Determine the (X, Y) coordinate at the center of the cell enclosing the given text.  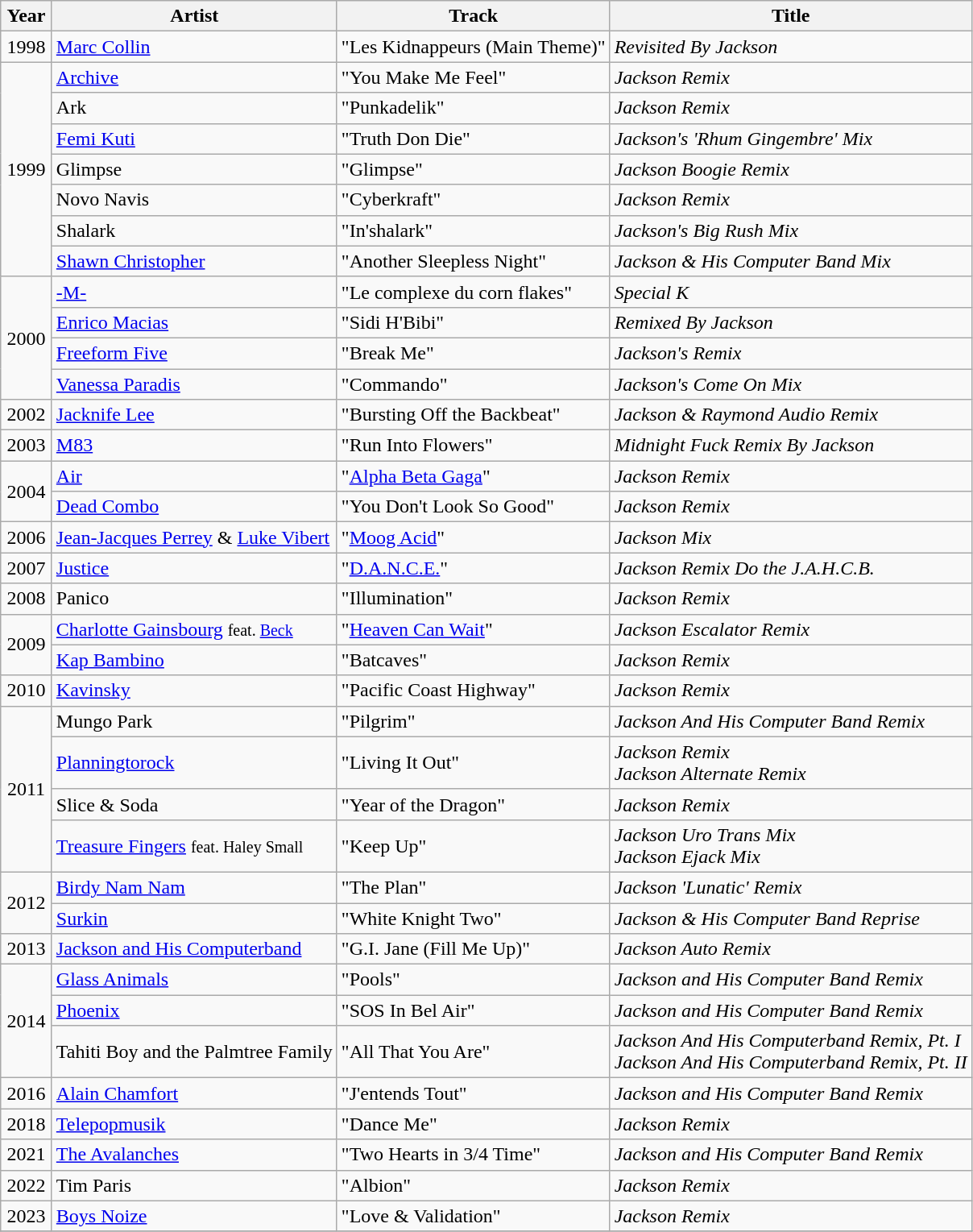
Marc Collin (194, 47)
Jackson Auto Remix (791, 949)
"Living It Out" (474, 762)
Shawn Christopher (194, 261)
The Avalanches (194, 1155)
"Another Sleepless Night" (474, 261)
Telepopmusik (194, 1124)
Remixed By Jackson (791, 322)
"SOS In Bel Air" (474, 1010)
Freeform Five (194, 353)
Ark (194, 108)
Kap Bambino (194, 660)
2018 (27, 1124)
Birdy Nam Nam (194, 887)
Jacknife Lee (194, 415)
Jean-Jacques Perrey & Luke Vibert (194, 537)
"Year of the Dragon" (474, 804)
"White Knight Two" (474, 918)
"G.I. Jane (Fill Me Up)" (474, 949)
"Pools" (474, 980)
2022 (27, 1185)
"You Make Me Feel" (474, 77)
"You Don't Look So Good" (474, 507)
"Heaven Can Wait" (474, 629)
Jackson's Come On Mix (791, 384)
2014 (27, 1022)
"Le complexe du corn flakes" (474, 292)
"All That You Are" (474, 1052)
Special K (791, 292)
Kavinsky (194, 691)
Glimpse (194, 169)
Dead Combo (194, 507)
2006 (27, 537)
"Albion" (474, 1185)
Slice & Soda (194, 804)
Jackson Remix Do the J.A.H.C.B. (791, 568)
Jackson's Big Rush Mix (791, 230)
Panico (194, 599)
"In'shalark" (474, 230)
"Commando" (474, 384)
"Break Me" (474, 353)
Revisited By Jackson (791, 47)
Jackson & His Computer Band Mix (791, 261)
2007 (27, 568)
"Pilgrim" (474, 721)
Jackson Boogie Remix (791, 169)
Novo Navis (194, 200)
-M- (194, 292)
"Two Hearts in 3/4 Time" (474, 1155)
Treasure Fingers feat. Haley Small (194, 846)
Air (194, 476)
Charlotte Gainsbourg feat. Beck (194, 629)
Jackson Escalator Remix (791, 629)
1999 (27, 169)
M83 (194, 446)
Title (791, 16)
Vanessa Paradis (194, 384)
Femi Kuti (194, 139)
Midnight Fuck Remix By Jackson (791, 446)
"Moog Acid" (474, 537)
"Alpha Beta Gaga" (474, 476)
2023 (27, 1216)
Jackson's Remix (791, 353)
Planningtorock (194, 762)
Phoenix (194, 1010)
Enrico Macias (194, 322)
Tahiti Boy and the Palmtree Family (194, 1052)
"D.A.N.C.E." (474, 568)
Boys Noize (194, 1216)
Jackson Mix (791, 537)
"J'entends Tout" (474, 1093)
2011 (27, 789)
Jackson & Raymond Audio Remix (791, 415)
"Truth Don Die" (474, 139)
2000 (27, 338)
2010 (27, 691)
Jackson's 'Rhum Gingembre' Mix (791, 139)
"Sidi H'Bibi" (474, 322)
"Cyberkraft" (474, 200)
"Batcaves" (474, 660)
Shalark (194, 230)
Surkin (194, 918)
Jackson And His Computer Band Remix (791, 721)
"Love & Validation" (474, 1216)
"Bursting Off the Backbeat" (474, 415)
"Keep Up" (474, 846)
Tim Paris (194, 1185)
2013 (27, 949)
2009 (27, 645)
Year (27, 16)
2008 (27, 599)
"The Plan" (474, 887)
2012 (27, 902)
Jackson RemixJackson Alternate Remix (791, 762)
Jackson & His Computer Band Reprise (791, 918)
Alain Chamfort (194, 1093)
Mungo Park (194, 721)
"Pacific Coast Highway" (474, 691)
Artist (194, 16)
Archive (194, 77)
Jackson 'Lunatic' Remix (791, 887)
Jackson And His Computerband Remix, Pt. IJackson And His Computerband Remix, Pt. II (791, 1052)
Jackson and His Computerband (194, 949)
"Illumination" (474, 599)
Jackson Uro Trans Mix Jackson Ejack Mix (791, 846)
"Run Into Flowers" (474, 446)
Glass Animals (194, 980)
"Les Kidnappeurs (Main Theme)" (474, 47)
Track (474, 16)
Justice (194, 568)
"Glimpse" (474, 169)
"Punkadelik" (474, 108)
1998 (27, 47)
2004 (27, 492)
"Dance Me" (474, 1124)
2016 (27, 1093)
2003 (27, 446)
2021 (27, 1155)
2002 (27, 415)
